Scan for the cell matching the given text and deliver its [X, Y] coordinate at center. 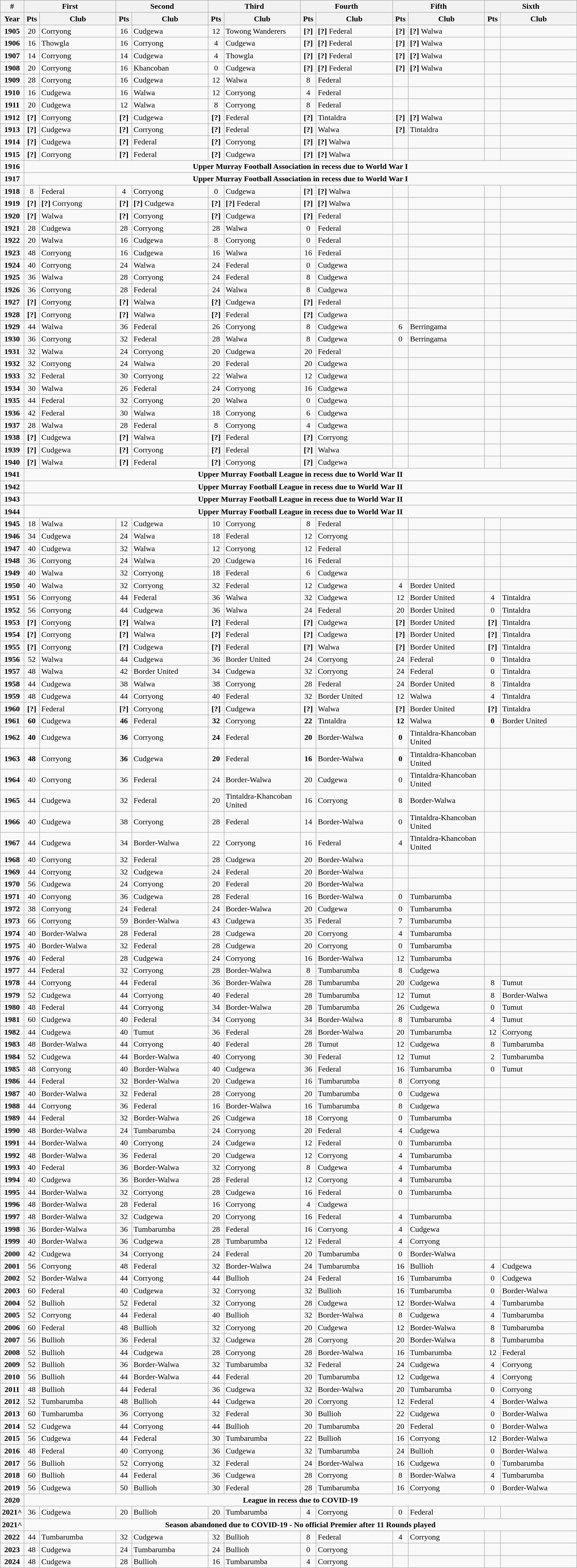
1981 [12, 1020]
1963 [12, 759]
1931 [12, 351]
1961 [12, 721]
1943 [12, 499]
1926 [12, 290]
1934 [12, 388]
2015 [12, 1439]
1947 [12, 549]
46 [124, 721]
1967 [12, 843]
1932 [12, 364]
1940 [12, 462]
1987 [12, 1094]
1956 [12, 659]
1976 [12, 958]
66 [32, 921]
1977 [12, 970]
1946 [12, 536]
1922 [12, 240]
1925 [12, 277]
1945 [12, 524]
1955 [12, 647]
1973 [12, 921]
1914 [12, 142]
1980 [12, 1007]
1978 [12, 983]
59 [124, 921]
1915 [12, 154]
1921 [12, 228]
1958 [12, 684]
1968 [12, 860]
2014 [12, 1426]
1923 [12, 253]
43 [216, 921]
2 [493, 1057]
1960 [12, 708]
2023 [12, 1549]
1994 [12, 1180]
1939 [12, 450]
1951 [12, 598]
2001 [12, 1266]
2017 [12, 1463]
1989 [12, 1118]
1972 [12, 909]
Third [255, 6]
7 [400, 921]
1957 [12, 672]
1919 [12, 204]
1906 [12, 43]
2002 [12, 1278]
1918 [12, 191]
Sixth [531, 6]
1964 [12, 780]
1944 [12, 511]
1999 [12, 1241]
35 [308, 921]
2000 [12, 1254]
League in recess due to COVID-19 [300, 1500]
1910 [12, 93]
Fifth [438, 6]
2004 [12, 1303]
1907 [12, 56]
1927 [12, 302]
1930 [12, 339]
1965 [12, 801]
1909 [12, 80]
Fourth [346, 6]
2024 [12, 1562]
1986 [12, 1081]
2009 [12, 1364]
1938 [12, 438]
1912 [12, 117]
1942 [12, 487]
1917 [12, 179]
Khancoban [170, 68]
2010 [12, 1377]
2020 [12, 1500]
1937 [12, 425]
1950 [12, 585]
1984 [12, 1057]
1969 [12, 872]
1924 [12, 265]
2018 [12, 1475]
1971 [12, 896]
1992 [12, 1155]
2005 [12, 1315]
1949 [12, 573]
1990 [12, 1130]
1962 [12, 737]
1998 [12, 1229]
2019 [12, 1488]
[?] Corryong [78, 204]
1908 [12, 68]
2022 [12, 1537]
1911 [12, 105]
1995 [12, 1192]
1954 [12, 635]
2012 [12, 1402]
50 [124, 1488]
2016 [12, 1451]
1966 [12, 822]
1985 [12, 1069]
1997 [12, 1217]
1991 [12, 1143]
1982 [12, 1032]
1996 [12, 1205]
10 [216, 524]
# [12, 6]
1933 [12, 376]
1920 [12, 216]
Towong Wanderers [262, 31]
1905 [12, 31]
2006 [12, 1328]
1993 [12, 1167]
1988 [12, 1106]
1970 [12, 884]
1916 [12, 167]
Year [12, 19]
[?] Cudgewa [170, 204]
1929 [12, 327]
2008 [12, 1352]
1959 [12, 696]
1953 [12, 622]
1975 [12, 946]
1941 [12, 474]
1979 [12, 995]
2013 [12, 1414]
1936 [12, 413]
1948 [12, 561]
1913 [12, 129]
1952 [12, 610]
First [70, 6]
1974 [12, 933]
Second [162, 6]
2007 [12, 1340]
2003 [12, 1291]
2011 [12, 1389]
Season abandoned due to COVID-19 - No official Premier after 11 Rounds played [300, 1525]
1983 [12, 1044]
1928 [12, 314]
1935 [12, 401]
